For the text-containing cell, return its midpoint in (x, y) coordinate format. 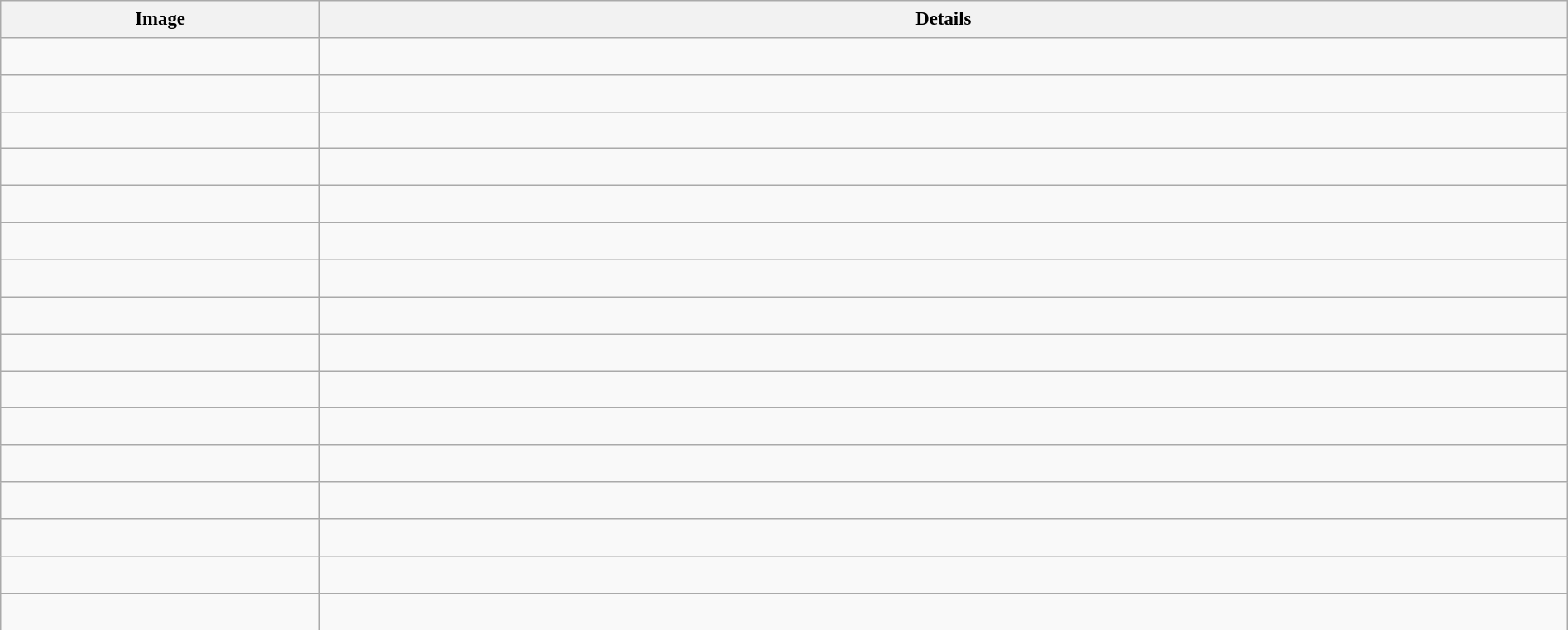
Image (160, 20)
Details (943, 20)
